Return [X, Y] of the center of cell containing provided text 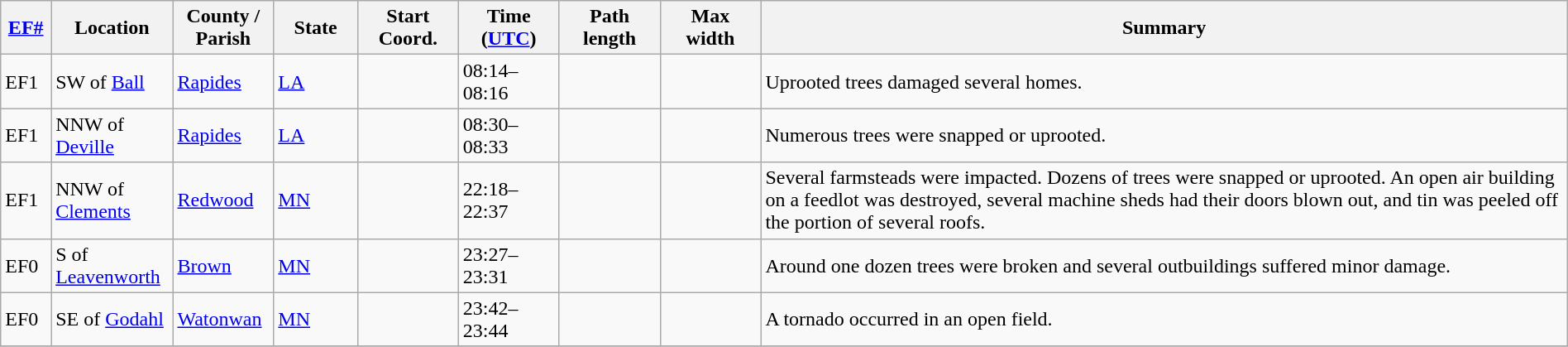
23:27–23:31 [509, 265]
Redwood [223, 200]
County / Parish [223, 28]
NNW of Deville [112, 136]
Brown [223, 265]
Time (UTC) [509, 28]
SE of Godahl [112, 320]
SW of Ball [112, 81]
A tornado occurred in an open field. [1164, 320]
08:14–08:16 [509, 81]
Start Coord. [408, 28]
Numerous trees were snapped or uprooted. [1164, 136]
Location [112, 28]
22:18–22:37 [509, 200]
23:42–23:44 [509, 320]
Watonwan [223, 320]
08:30–08:33 [509, 136]
Summary [1164, 28]
Path length [610, 28]
Max width [710, 28]
State [316, 28]
Around one dozen trees were broken and several outbuildings suffered minor damage. [1164, 265]
Uprooted trees damaged several homes. [1164, 81]
NNW of Clements [112, 200]
EF# [26, 28]
S of Leavenworth [112, 265]
